Locate the cell with the specified text and output its (X, Y) center coordinate. 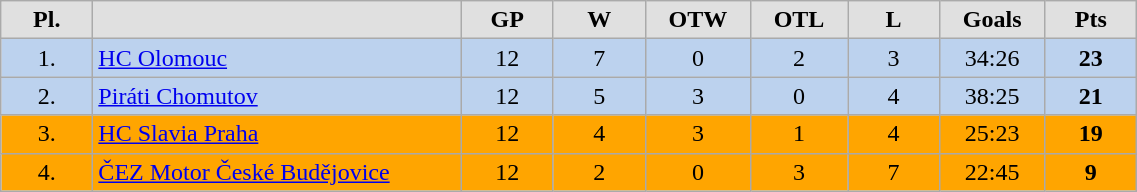
HC Olomouc (277, 58)
1 (798, 134)
ČEZ Motor České Budějovice (277, 172)
HC Slavia Praha (277, 134)
L (894, 20)
Piráti Chomutov (277, 96)
34:26 (992, 58)
9 (1091, 172)
GP (507, 20)
Goals (992, 20)
25:23 (992, 134)
W (599, 20)
OTL (798, 20)
3. (47, 134)
21 (1091, 96)
38:25 (992, 96)
2. (47, 96)
22:45 (992, 172)
23 (1091, 58)
OTW (698, 20)
1. (47, 58)
4. (47, 172)
Pts (1091, 20)
5 (599, 96)
Pl. (47, 20)
19 (1091, 134)
